Extract the [x, y] coordinate from the center of the cell holding the provided text.  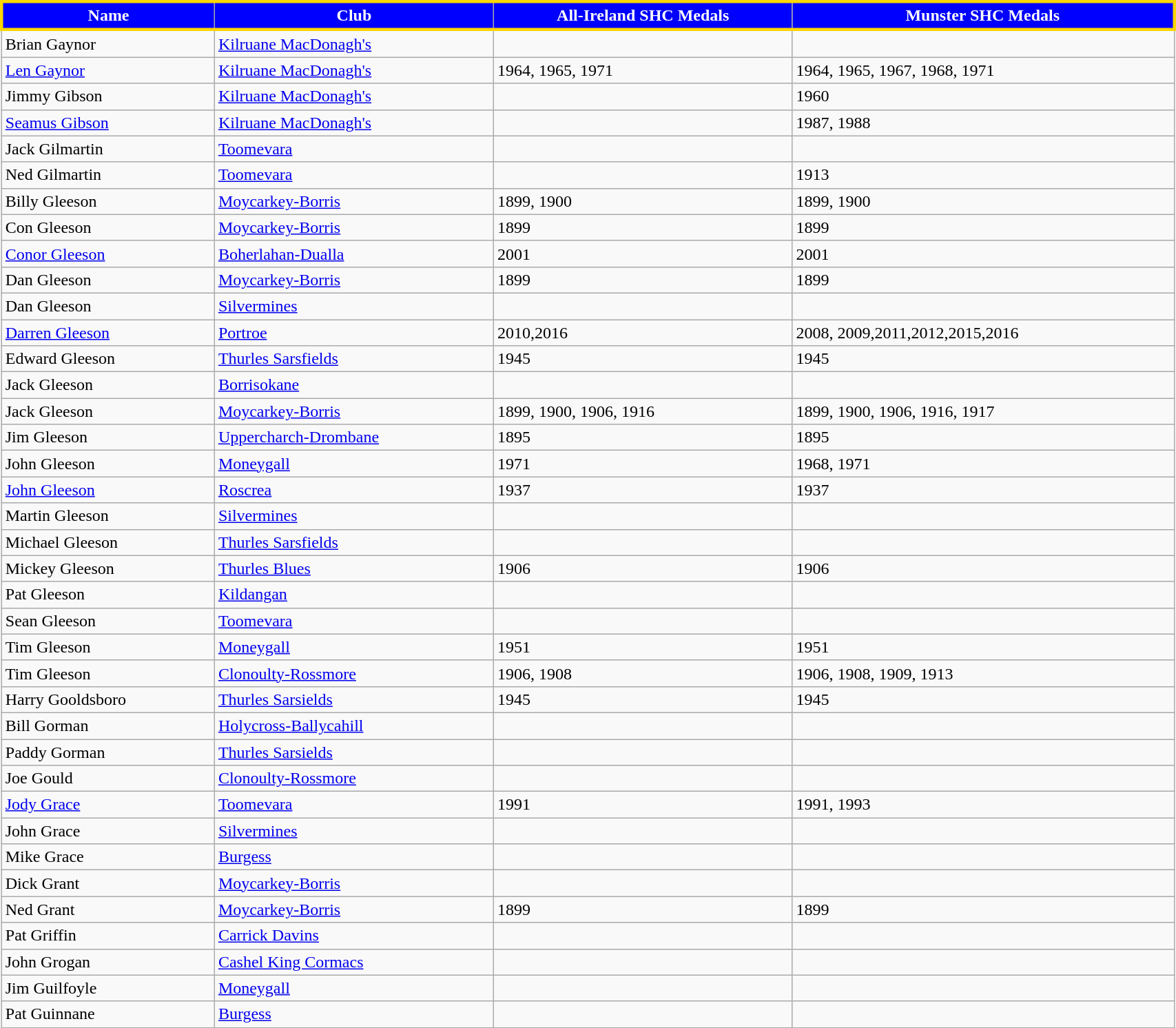
1960 [983, 96]
Martin Gleeson [107, 516]
Ned Gilmartin [107, 175]
Dick Grant [107, 883]
Jack Gilmartin [107, 149]
Billy Gleeson [107, 201]
Pat Griffin [107, 936]
Name [107, 15]
Mickey Gleeson [107, 568]
Jimmy Gibson [107, 96]
Harry Gooldsboro [107, 699]
Jim Gleeson [107, 438]
Darren Gleeson [107, 333]
1899, 1900, 1906, 1916 [642, 411]
1987, 1988 [983, 123]
1913 [983, 175]
1991 [642, 805]
Portroe [354, 333]
Conor Gleeson [107, 254]
Munster SHC Medals [983, 15]
Con Gleeson [107, 227]
2008, 2009,2011,2012,2015,2016 [983, 333]
Cashel King Cormacs [354, 962]
All-Ireland SHC Medals [642, 15]
Jody Grace [107, 805]
Brian Gaynor [107, 43]
1906, 1908, 1909, 1913 [983, 673]
Mike Grace [107, 857]
Borrisokane [354, 385]
Sean Gleeson [107, 621]
Michael Gleeson [107, 542]
Seamus Gibson [107, 123]
Pat Gleeson [107, 595]
Roscrea [354, 490]
Paddy Gorman [107, 752]
1964, 1965, 1967, 1968, 1971 [983, 70]
Jim Guilfoyle [107, 988]
Club [354, 15]
Kildangan [354, 595]
Joe Gould [107, 779]
Carrick Davins [354, 936]
John Grogan [107, 962]
1899, 1900, 1906, 1916, 1917 [983, 411]
Pat Guinnane [107, 1014]
John Grace [107, 831]
1968, 1971 [983, 464]
2010,2016 [642, 333]
1906, 1908 [642, 673]
Uppercharch-Drombane [354, 438]
Ned Grant [107, 909]
Edward Gleeson [107, 359]
Thurles Blues [354, 568]
1964, 1965, 1971 [642, 70]
1971 [642, 464]
Holycross-Ballycahill [354, 726]
Boherlahan-Dualla [354, 254]
Bill Gorman [107, 726]
Len Gaynor [107, 70]
1991, 1993 [983, 805]
